Pinpoint the cell where the given text exists, returning its [x, y] midpoint coordinate. 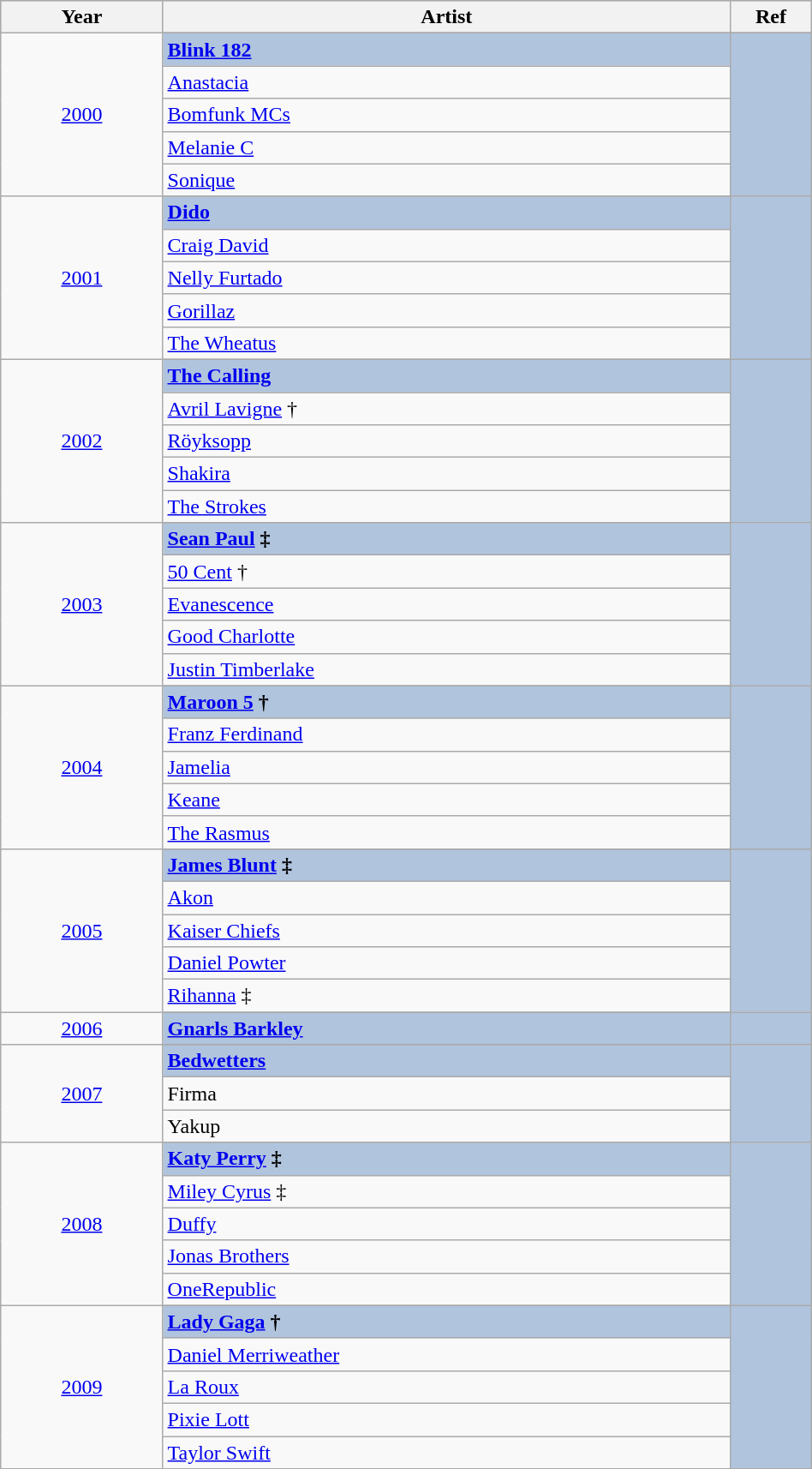
Yakup [447, 1126]
Pixie Lott [447, 1419]
Craig David [447, 245]
OneRepublic [447, 1289]
Bomfunk MCs [447, 115]
Artist [447, 17]
2009 [82, 1387]
Blink 182 [447, 50]
2001 [82, 278]
2002 [82, 441]
Daniel Powter [447, 963]
2004 [82, 767]
Jonas Brothers [447, 1256]
Evanescence [447, 604]
Good Charlotte [447, 637]
Shakira [447, 474]
The Wheatus [447, 343]
2000 [82, 115]
50 Cent † [447, 572]
Dido [447, 213]
Gnarls Barkley [447, 1028]
Rihanna ‡ [447, 996]
Anastacia [447, 82]
Firma [447, 1094]
Daniel Merriweather [447, 1354]
Duffy [447, 1224]
2003 [82, 604]
La Roux [447, 1387]
Year [82, 17]
2008 [82, 1224]
2007 [82, 1094]
Akon [447, 897]
The Strokes [447, 507]
Bedwetters [447, 1061]
Röyksopp [447, 441]
Katy Perry ‡ [447, 1159]
The Rasmus [447, 832]
Justin Timberlake [447, 669]
Kaiser Chiefs [447, 930]
Taylor Swift [447, 1453]
The Calling [447, 375]
Nelly Furtado [447, 278]
2005 [82, 930]
Avril Lavigne † [447, 409]
James Blunt ‡ [447, 865]
Miley Cyrus ‡ [447, 1191]
Sean Paul ‡ [447, 539]
Franz Ferdinand [447, 734]
Maroon 5 † [447, 702]
2006 [82, 1028]
Gorillaz [447, 310]
Lady Gaga † [447, 1322]
Keane [447, 800]
Sonique [447, 180]
Jamelia [447, 767]
Melanie C [447, 147]
Ref [771, 17]
